Capture the cell that displays the provided text and extract its (x, y) central coordinate. 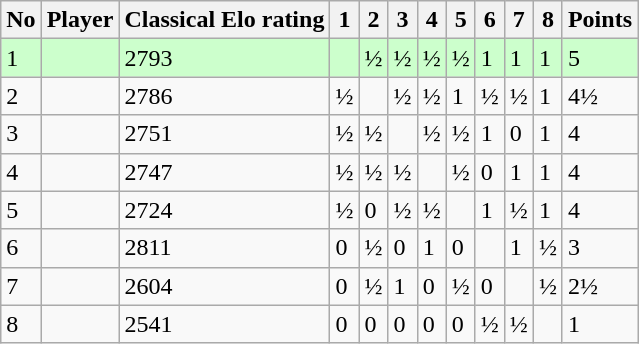
2747 (224, 172)
2793 (224, 58)
No (21, 20)
2811 (224, 248)
2½ (600, 286)
Classical Elo rating (224, 20)
Player (80, 20)
4½ (600, 96)
2541 (224, 324)
2751 (224, 134)
Points (600, 20)
2724 (224, 210)
2604 (224, 286)
2786 (224, 96)
